From the cell containing the given text, extract its center point as (x, y) coordinate. 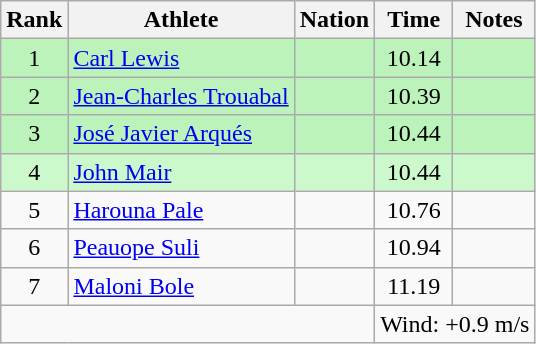
Maloni Bole (181, 286)
John Mair (181, 172)
Peauope Suli (181, 248)
1 (34, 58)
4 (34, 172)
2 (34, 96)
10.39 (414, 96)
José Javier Arqués (181, 134)
7 (34, 286)
5 (34, 210)
Jean-Charles Trouabal (181, 96)
Athlete (181, 20)
Rank (34, 20)
Carl Lewis (181, 58)
10.76 (414, 210)
Notes (494, 20)
Wind: +0.9 m/s (455, 324)
6 (34, 248)
10.14 (414, 58)
10.94 (414, 248)
3 (34, 134)
11.19 (414, 286)
Harouna Pale (181, 210)
Nation (334, 20)
Time (414, 20)
